Provide the [X, Y] coordinate of the cell's center where the given text is located.  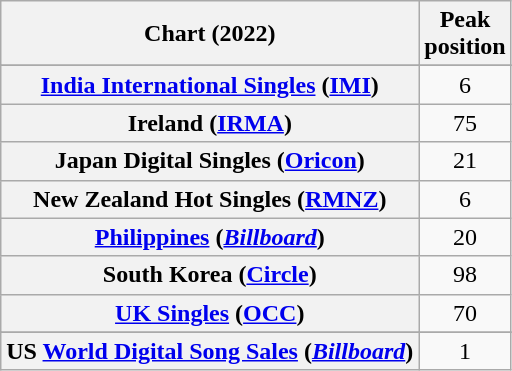
US World Digital Song Sales (Billboard) [210, 351]
New Zealand Hot Singles (RMNZ) [210, 199]
UK Singles (OCC) [210, 313]
20 [465, 237]
Chart (2022) [210, 34]
75 [465, 123]
70 [465, 313]
India International Singles (IMI) [210, 85]
Ireland (IRMA) [210, 123]
South Korea (Circle) [210, 275]
Peakposition [465, 34]
Philippines (Billboard) [210, 237]
1 [465, 351]
Japan Digital Singles (Oricon) [210, 161]
98 [465, 275]
21 [465, 161]
